Capture the cell that displays the provided text and extract its (x, y) central coordinate. 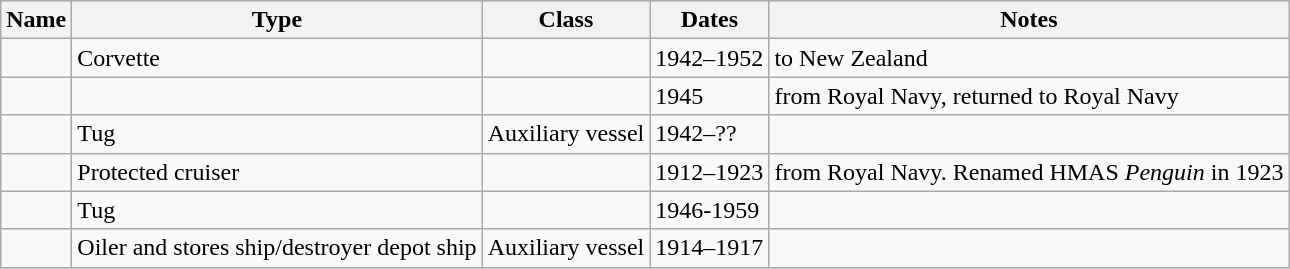
Protected cruiser (277, 172)
1914–1917 (710, 248)
1912–1923 (710, 172)
1942–1952 (710, 58)
1946-1959 (710, 210)
Name (36, 20)
Class (566, 20)
Dates (710, 20)
to New Zealand (1029, 58)
Type (277, 20)
Oiler and stores ship/destroyer depot ship (277, 248)
Corvette (277, 58)
from Royal Navy, returned to Royal Navy (1029, 96)
1945 (710, 96)
from Royal Navy. Renamed HMAS Penguin in 1923 (1029, 172)
Notes (1029, 20)
1942–?? (710, 134)
